Pinpoint the cell where the given text exists, returning its [X, Y] midpoint coordinate. 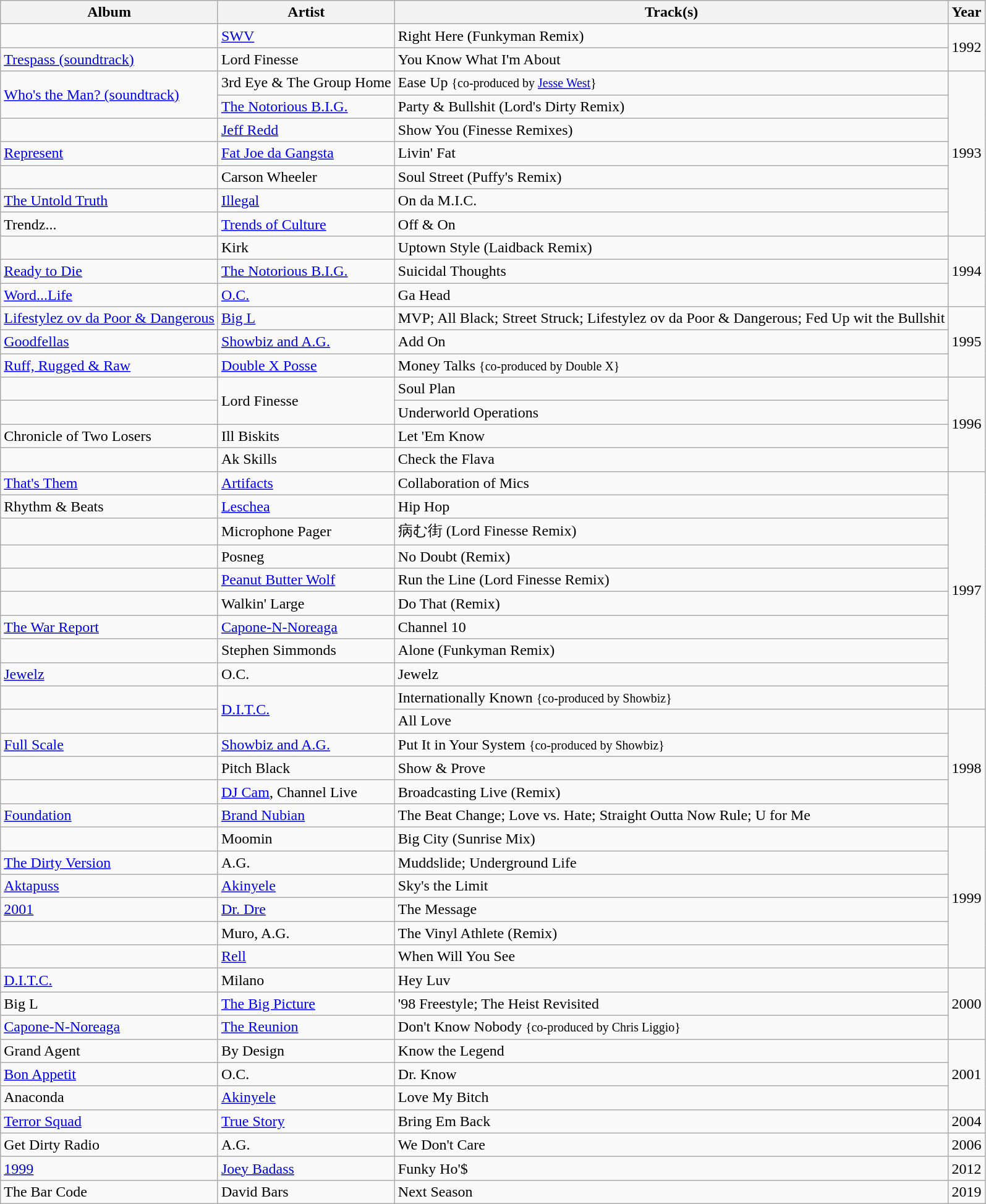
Who's the Man? (soundtrack) [109, 95]
Peanut Butter Wolf [306, 580]
Hey Luv [671, 980]
The Beat Change; Love vs. Hate; Straight Outta Now Rule; U for Me [671, 815]
Lifestylez ov da Poor & Dangerous [109, 318]
Carson Wheeler [306, 177]
Muro, A.G. [306, 933]
Trespass (soundtrack) [109, 59]
2000 [967, 1004]
Collaboration of Mics [671, 483]
Year [967, 12]
Show & Prove [671, 768]
2019 [967, 1192]
1996 [967, 424]
Joey Badass [306, 1168]
Trends of Culture [306, 224]
1992 [967, 48]
Love My Bitch [671, 1098]
Full Scale [109, 745]
No Doubt (Remix) [671, 557]
2004 [967, 1121]
Rell [306, 957]
2012 [967, 1168]
Terror Squad [109, 1121]
Bring Em Back [671, 1121]
The Big Picture [306, 1004]
The Reunion [306, 1027]
The War Report [109, 627]
David Bars [306, 1192]
DJ Cam, Channel Live [306, 792]
When Will You See [671, 957]
That's Them [109, 483]
Channel 10 [671, 627]
Livin' Fat [671, 153]
Brand Nubian [306, 815]
Know the Legend [671, 1051]
Money Talks {co-produced by Double X} [671, 365]
True Story [306, 1121]
1997 [967, 590]
Soul Street (Puffy's Remix) [671, 177]
'98 Freestyle; The Heist Revisited [671, 1004]
Put It in Your System {co-produced by Showbiz} [671, 745]
On da M.I.C. [671, 200]
Run the Line (Lord Finesse Remix) [671, 580]
Dr. Dre [306, 910]
1995 [967, 342]
Suicidal Thoughts [671, 271]
Rhythm & Beats [109, 506]
Soul Plan [671, 389]
Sky's the Limit [671, 886]
Walkin' Large [306, 604]
Off & On [671, 224]
Hip Hop [671, 506]
The Bar Code [109, 1192]
You Know What I'm About [671, 59]
Aktapuss [109, 886]
The Untold Truth [109, 200]
Double X Posse [306, 365]
Do That (Remix) [671, 604]
Check the Flava [671, 459]
Right Here (Funkyman Remix) [671, 36]
Internationally Known {co-produced by Showbiz} [671, 698]
Ease Up {co-produced by Jesse West} [671, 83]
Bon Appetit [109, 1074]
We Don't Care [671, 1145]
Uptown Style (Laidback Remix) [671, 247]
1993 [967, 153]
2006 [967, 1145]
Show You (Finesse Remixes) [671, 130]
Broadcasting Live (Remix) [671, 792]
Muddslide; Underground Life [671, 863]
Kirk [306, 247]
MVP; All Black; Street Struck; Lifestylez ov da Poor & Dangerous; Fed Up wit the Bullshit [671, 318]
Moomin [306, 839]
Get Dirty Radio [109, 1145]
Posneg [306, 557]
By Design [306, 1051]
Big City (Sunrise Mix) [671, 839]
Underworld Operations [671, 412]
Microphone Pager [306, 532]
Jeff Redd [306, 130]
Grand Agent [109, 1051]
The Message [671, 910]
Artist [306, 12]
病む街 (Lord Finesse Remix) [671, 532]
Ready to Die [109, 271]
3rd Eye & The Group Home [306, 83]
Don't Know Nobody {co-produced by Chris Liggio} [671, 1027]
Artifacts [306, 483]
Next Season [671, 1192]
Illegal [306, 200]
Milano [306, 980]
1994 [967, 271]
Ga Head [671, 295]
Leschea [306, 506]
Trendz... [109, 224]
Add On [671, 342]
Anaconda [109, 1098]
Stephen Simmonds [306, 651]
The Dirty Version [109, 863]
Goodfellas [109, 342]
Track(s) [671, 12]
SWV [306, 36]
Album [109, 12]
Pitch Black [306, 768]
Ill Biskits [306, 436]
Word...Life [109, 295]
Represent [109, 153]
Ak Skills [306, 459]
Alone (Funkyman Remix) [671, 651]
1998 [967, 768]
Let 'Em Know [671, 436]
Fat Joe da Gangsta [306, 153]
Party & Bullshit (Lord's Dirty Remix) [671, 106]
Ruff, Rugged & Raw [109, 365]
Foundation [109, 815]
Funky Ho'$ [671, 1168]
Dr. Know [671, 1074]
The Vinyl Athlete (Remix) [671, 933]
Chronicle of Two Losers [109, 436]
All Love [671, 721]
